Return [x, y] of the center of cell containing provided text 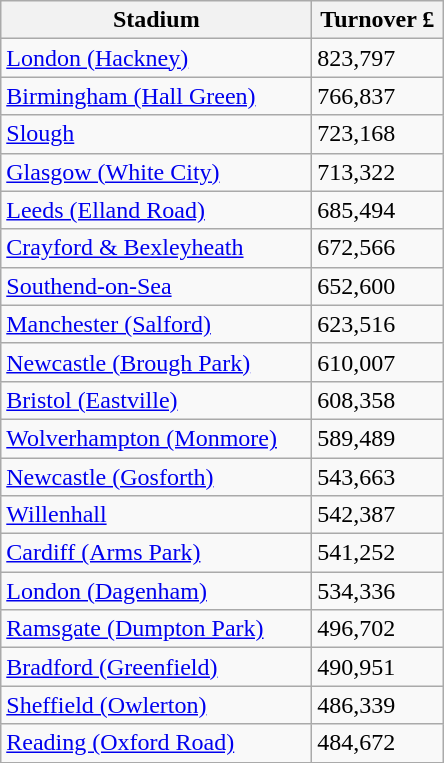
Birmingham (Hall Green) [156, 96]
Newcastle (Gosforth) [156, 477]
490,951 [378, 667]
Wolverhampton (Monmore) [156, 438]
Crayford & Bexleyheath [156, 248]
589,489 [378, 438]
London (Hackney) [156, 58]
Bradford (Greenfield) [156, 667]
496,702 [378, 629]
Ramsgate (Dumpton Park) [156, 629]
Manchester (Salford) [156, 324]
623,516 [378, 324]
541,252 [378, 553]
Reading (Oxford Road) [156, 743]
608,358 [378, 400]
723,168 [378, 134]
486,339 [378, 705]
534,336 [378, 591]
Bristol (Eastville) [156, 400]
543,663 [378, 477]
672,566 [378, 248]
Turnover £ [378, 20]
542,387 [378, 515]
Newcastle (Brough Park) [156, 362]
Southend-on-Sea [156, 286]
Slough [156, 134]
685,494 [378, 210]
Stadium [156, 20]
London (Dagenham) [156, 591]
766,837 [378, 96]
Glasgow (White City) [156, 172]
Willenhall [156, 515]
610,007 [378, 362]
652,600 [378, 286]
713,322 [378, 172]
823,797 [378, 58]
484,672 [378, 743]
Cardiff (Arms Park) [156, 553]
Sheffield (Owlerton) [156, 705]
Leeds (Elland Road) [156, 210]
